Output the [X, Y] coordinate of the center of the cell containing the given text.  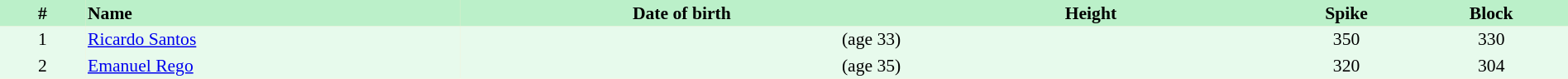
# [43, 13]
Emanuel Rego [273, 66]
2 [43, 66]
320 [1346, 66]
Height [1090, 13]
(age 35) [681, 66]
Block [1491, 13]
Spike [1346, 13]
350 [1346, 40]
Date of birth [681, 13]
1 [43, 40]
(age 33) [681, 40]
304 [1491, 66]
Ricardo Santos [273, 40]
330 [1491, 40]
Name [273, 13]
